Pinpoint the cell where the given text exists, returning its [x, y] midpoint coordinate. 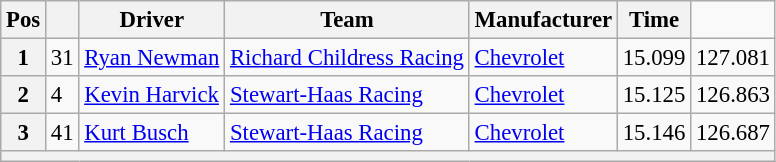
41 [62, 133]
Richard Childress Racing [348, 58]
15.146 [654, 133]
Kevin Harvick [152, 95]
31 [62, 58]
Driver [152, 20]
2 [24, 95]
126.863 [734, 95]
Team [348, 20]
1 [24, 58]
15.099 [654, 58]
126.687 [734, 133]
Kurt Busch [152, 133]
Pos [24, 20]
4 [62, 95]
15.125 [654, 95]
Time [654, 20]
127.081 [734, 58]
Ryan Newman [152, 58]
3 [24, 133]
Manufacturer [543, 20]
